Scan for the cell matching the given text and deliver its [x, y] coordinate at center. 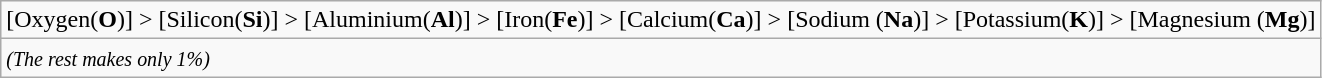
(The rest makes only 1%) [661, 58]
[Oxygen(O)] > [Silicon(Si)] > [Aluminium(Al)] > [Iron(Fe)] > [Calcium(Ca)] > [Sodium (Na)] > [Potassium(K)] > [Magnesium (Mg)] [661, 20]
